Find where the given text appears and provide that cell's center as [X, Y] coordinate. 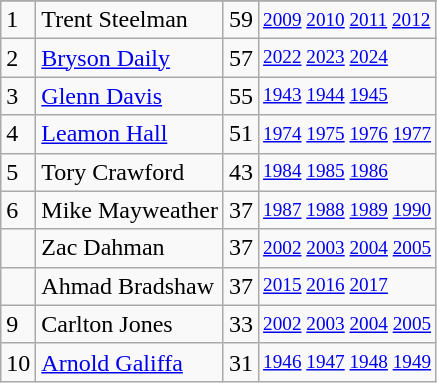
Mike Mayweather [130, 210]
43 [240, 172]
1943 1944 1945 [348, 96]
2015 2016 2017 [348, 286]
31 [240, 362]
33 [240, 324]
5 [18, 172]
Zac Dahman [130, 248]
Bryson Daily [130, 58]
Carlton Jones [130, 324]
10 [18, 362]
2022 2023 2024 [348, 58]
Leamon Hall [130, 134]
Glenn Davis [130, 96]
59 [240, 20]
4 [18, 134]
9 [18, 324]
Arnold Galiffa [130, 362]
51 [240, 134]
Ahmad Bradshaw [130, 286]
1974 1975 1976 1977 [348, 134]
1984 1985 1986 [348, 172]
1987 1988 1989 1990 [348, 210]
57 [240, 58]
Trent Steelman [130, 20]
2009 2010 2011 2012 [348, 20]
1946 1947 1948 1949 [348, 362]
Tory Crawford [130, 172]
6 [18, 210]
3 [18, 96]
55 [240, 96]
1 [18, 20]
2 [18, 58]
